For the text-containing cell, return its midpoint in [X, Y] coordinate format. 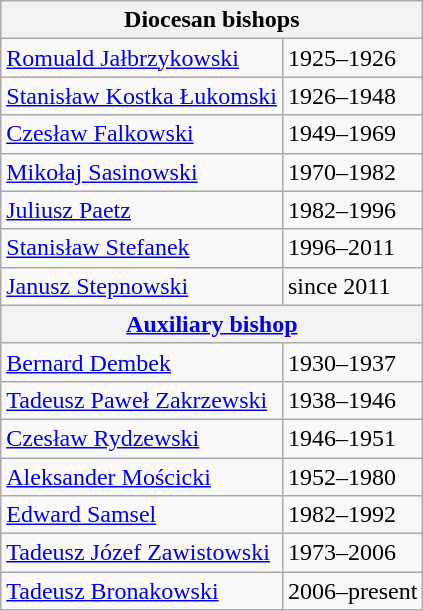
Tadeusz Józef Zawistowski [142, 553]
Edward Samsel [142, 515]
Stanisław Stefanek [142, 248]
Auxiliary bishop [212, 324]
Czesław Falkowski [142, 134]
1952–1980 [352, 477]
Tadeusz Bronakowski [142, 591]
Mikołaj Sasinowski [142, 172]
1946–1951 [352, 438]
Stanisław Kostka Łukomski [142, 96]
1949–1969 [352, 134]
2006–present [352, 591]
1930–1937 [352, 362]
1925–1926 [352, 58]
Diocesan bishops [212, 20]
Tadeusz Paweł Zakrzewski [142, 400]
Juliusz Paetz [142, 210]
since 2011 [352, 286]
1938–1946 [352, 400]
Aleksander Mościcki [142, 477]
Janusz Stepnowski [142, 286]
Bernard Dembek [142, 362]
1926–1948 [352, 96]
1982–1992 [352, 515]
Romuald Jałbrzykowski [142, 58]
1970–1982 [352, 172]
1982–1996 [352, 210]
1996–2011 [352, 248]
1973–2006 [352, 553]
Czesław Rydzewski [142, 438]
